Search for the cell housing the specified text and yield its [X, Y] center coordinate. 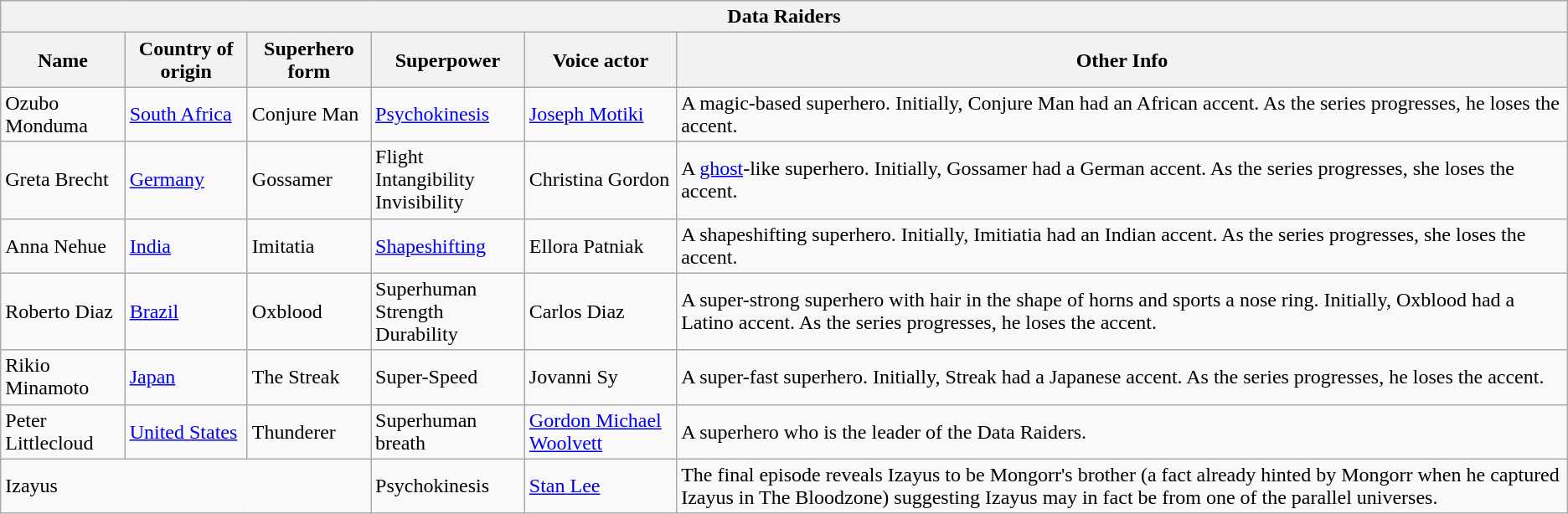
Gossamer [308, 180]
South Africa [186, 114]
Greta Brecht [63, 180]
Joseph Motiki [600, 114]
Izayus [186, 486]
Name [63, 60]
Japan [186, 377]
Voice actor [600, 60]
Superhero form [308, 60]
Other Info [1122, 60]
Rikio Minamoto [63, 377]
Carlos Diaz [600, 311]
Shapeshifting [448, 246]
Oxblood [308, 311]
Christina Gordon [600, 180]
Ellora Patniak [600, 246]
Brazil [186, 311]
A shapeshifting superhero. Initially, Imitiatia had an Indian accent. As the series progresses, she loses the accent. [1122, 246]
Roberto Diaz [63, 311]
Imitatia [308, 246]
Anna Nehue [63, 246]
India [186, 246]
Conjure Man [308, 114]
Jovanni Sy [600, 377]
Superhuman StrengthDurability [448, 311]
Data Raiders [784, 17]
The Streak [308, 377]
Gordon Michael Woolvett [600, 432]
Peter Littlecloud [63, 432]
Country of origin [186, 60]
Superpower [448, 60]
Super-Speed [448, 377]
Thunderer [308, 432]
A ghost-like superhero. Initially, Gossamer had a German accent. As the series progresses, she loses the accent. [1122, 180]
Stan Lee [600, 486]
A magic-based superhero. Initially, Conjure Man had an African accent. As the series progresses, he loses the accent. [1122, 114]
Germany [186, 180]
Ozubo Monduma [63, 114]
A super-fast superhero. Initially, Streak had a Japanese accent. As the series progresses, he loses the accent. [1122, 377]
United States [186, 432]
FlightIntangibilityInvisibility [448, 180]
Superhuman breath [448, 432]
A superhero who is the leader of the Data Raiders. [1122, 432]
